Detect which cell encompasses the target text, then output its [x, y] center coordinate. 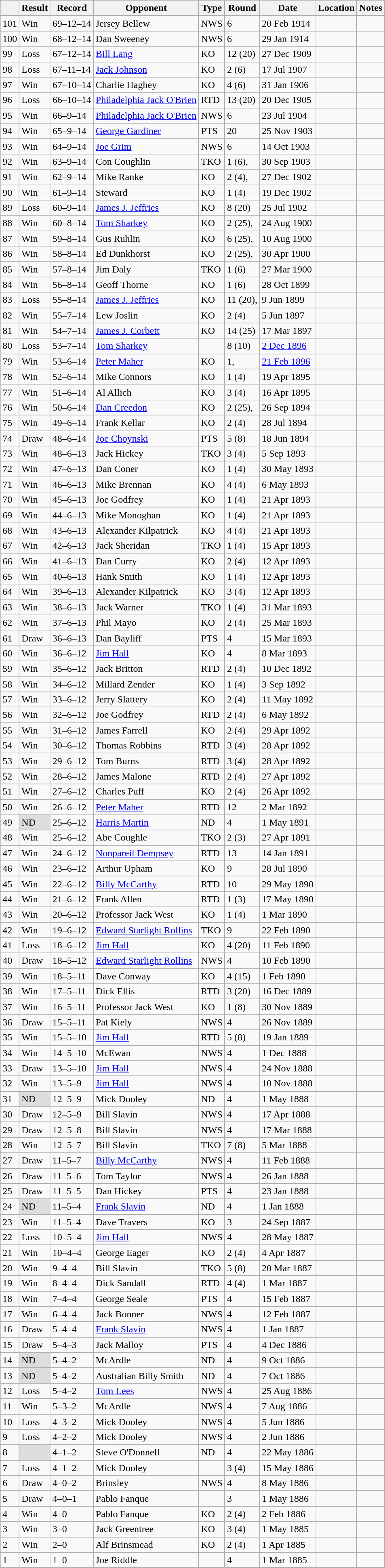
Jersey Bellew [146, 23]
Dave Travers [146, 1222]
36 [10, 1022]
17 Jul 1907 [288, 69]
12 Feb 1887 [288, 1314]
Phil Mayo [146, 623]
1 (6), [242, 161]
11–5–5 [72, 1191]
53–7–14 [72, 346]
29–6–12 [72, 761]
38 [10, 992]
5–4–3 [72, 1345]
98 [10, 69]
68 [10, 530]
54–7–14 [72, 331]
5 Jun 1897 [288, 315]
Frank Kellar [146, 423]
11 May 1892 [288, 700]
34–6–12 [72, 684]
6 (25), [242, 239]
1 May 1886 [288, 1499]
24 [10, 1207]
31 Jan 1906 [288, 85]
19 [10, 1283]
1 (8) [242, 1007]
81 [10, 331]
49–6–14 [72, 423]
80 [10, 346]
Nonpareil Dempsey [146, 853]
Tom Burns [146, 761]
Location [337, 8]
Notes [370, 8]
30 Nov 1889 [288, 1007]
22–6–12 [72, 884]
44–6–13 [72, 515]
25 Aug 1886 [288, 1391]
Dick Ellis [146, 992]
19 Jan 1889 [288, 1038]
48–6–13 [72, 454]
33 [10, 1068]
76 [10, 407]
14 Oct 1903 [288, 146]
34 [10, 1053]
5 [10, 1499]
44 [10, 899]
11 Feb 1888 [288, 1160]
40–6–13 [72, 576]
30 Sep 1903 [288, 161]
65 [10, 576]
27 Dec 1902 [288, 177]
Joe Riddle [146, 1560]
7–4–4 [72, 1299]
4–2–2 [72, 1437]
41 [10, 945]
Dan Curry [146, 561]
82 [10, 315]
27 Dec 1909 [288, 54]
67–12–14 [72, 54]
13–5–9 [72, 1084]
13 (20) [242, 100]
90 [10, 193]
Frank Allen [146, 899]
20 Mar 1887 [288, 1268]
10 Aug 1900 [288, 239]
5–3–2 [72, 1406]
15 Apr 1893 [288, 546]
12 (20) [242, 54]
42–6–13 [72, 546]
Jack Hickey [146, 454]
James Malone [146, 776]
Jack Warner [146, 607]
Con Coughlin [146, 161]
49 [10, 822]
18–6–12 [72, 945]
Dave Conway [146, 976]
66–10–14 [72, 100]
14 (25) [242, 331]
10–4–4 [72, 1253]
Type [212, 8]
11 (20), [242, 300]
14 [10, 1360]
Steve O'Donnell [146, 1453]
91 [10, 177]
25 [10, 1191]
28 Jul 1894 [288, 423]
4 (15) [242, 976]
17 Mar 1897 [288, 331]
19 Apr 1895 [288, 377]
24 Nov 1888 [288, 1068]
8 Mar 1893 [288, 653]
96 [10, 100]
3 Sep 1892 [288, 684]
Dick Sandall [146, 1283]
2 [10, 1545]
72 [10, 469]
50–6–14 [72, 407]
74 [10, 438]
60–9–14 [72, 208]
28 May 1887 [288, 1237]
Jack Malloy [146, 1345]
25 Nov 1903 [288, 131]
Tom Taylor [146, 1176]
27 Apr 1892 [288, 776]
4 Dec 1886 [288, 1345]
Jack Britton [146, 669]
George Gardiner [146, 131]
86 [10, 254]
Round [242, 8]
50 [10, 807]
10 Nov 1888 [288, 1084]
85 [10, 269]
Mike Ranke [146, 177]
29 Jan 1914 [288, 39]
18 [10, 1299]
57 [10, 700]
1 Jan 1887 [288, 1329]
14–5–10 [72, 1053]
93 [10, 146]
70 [10, 500]
77 [10, 392]
36–6–12 [72, 653]
Steward [146, 193]
Alf Brinsmead [146, 1545]
35 [10, 1038]
4–0 [72, 1514]
41–6–13 [72, 561]
1 Mar 1887 [288, 1283]
5 Jun 1886 [288, 1421]
1–0 [72, 1560]
97 [10, 85]
9 Oct 1886 [288, 1360]
16 Apr 1895 [288, 392]
23 Jan 1888 [288, 1191]
Joe Choynski [146, 438]
6 May 1892 [288, 715]
56–8–14 [72, 285]
7 [10, 1468]
28–6–12 [72, 776]
37 [10, 1007]
Jack Johnson [146, 69]
63 [10, 607]
6 May 1893 [288, 484]
28 [10, 1145]
57–8–14 [72, 269]
6–4–4 [72, 1314]
66–9–14 [72, 115]
79 [10, 361]
43 [10, 914]
32 [10, 1084]
31 Mar 1893 [288, 607]
Gus Ruhlin [146, 239]
Brinsley [146, 1483]
1 Mar 1885 [288, 1560]
25 Jul 1902 [288, 208]
47–6–13 [72, 469]
Dan Sweeney [146, 39]
Australian Billy Smith [146, 1375]
15 Mar 1893 [288, 638]
Record [72, 8]
Dan Bayliff [146, 638]
46 [10, 868]
11 Feb 1890 [288, 945]
29 [10, 1130]
Arthur Upham [146, 868]
45 [10, 884]
26 Sep 1894 [288, 407]
78 [10, 377]
16–5–11 [72, 1007]
2 Mar 1892 [288, 807]
Opponent [146, 8]
92 [10, 161]
4–0–2 [72, 1483]
24 Aug 1900 [288, 223]
48–6–14 [72, 438]
83 [10, 300]
Charlie Haghey [146, 85]
4 Apr 1887 [288, 1253]
3 (20) [242, 992]
7 Oct 1886 [288, 1375]
Charles Puff [146, 792]
George Eager [146, 1253]
Tom Lees [146, 1391]
84 [10, 285]
30 [10, 1114]
55–8–14 [72, 300]
31–6–12 [72, 730]
15–5–10 [72, 1038]
65–9–14 [72, 131]
8 (20) [242, 208]
1 Feb 1890 [288, 976]
67–10–14 [72, 85]
Mike Connors [146, 377]
1 Mar 1890 [288, 914]
23–6–12 [72, 868]
55 [10, 730]
10 Dec 1892 [288, 669]
39–6–13 [72, 592]
2–0 [72, 1545]
Bill Lang [146, 54]
17 Mar 1888 [288, 1130]
1 Apr 1885 [288, 1545]
99 [10, 54]
27 Mar 1900 [288, 269]
2 Jun 1886 [288, 1437]
63–9–14 [72, 161]
Al Allich [146, 392]
3–0 [72, 1529]
27–6–12 [72, 792]
51 [10, 792]
Thomas Robbins [146, 746]
15 May 1886 [288, 1468]
Pat Kiely [146, 1022]
9–4–4 [72, 1268]
16 [10, 1329]
64 [10, 592]
Mike Monoghan [146, 515]
Jim Daly [146, 269]
4–3–2 [72, 1421]
58 [10, 684]
James J. Corbett [146, 331]
66 [10, 561]
22 [10, 1237]
2 (6) [242, 69]
20–6–12 [72, 914]
53–6–14 [72, 361]
5–4–4 [72, 1329]
2 Dec 1896 [288, 346]
18–5–11 [72, 976]
7 (8) [242, 1145]
8–4–4 [72, 1283]
4–0–1 [72, 1499]
27 Apr 1891 [288, 838]
28 Jul 1890 [288, 868]
29 Apr 1892 [288, 730]
21–6–12 [72, 899]
2 (3) [242, 838]
26 Jan 1888 [288, 1176]
60 [10, 653]
9 Jun 1899 [288, 300]
33–6–12 [72, 700]
Dan Creedon [146, 407]
4 (20) [242, 945]
22 Feb 1890 [288, 930]
17 [10, 1314]
11 [10, 1406]
8 (10) [242, 346]
Joe Grim [146, 146]
53 [10, 761]
19–6–12 [72, 930]
62–9–14 [72, 177]
100 [10, 39]
56 [10, 715]
Mike Brennan [146, 484]
37–6–13 [72, 623]
20 Dec 1905 [288, 100]
55–7–14 [72, 315]
39 [10, 976]
19 Dec 1902 [288, 193]
28 Oct 1899 [288, 285]
12–5–7 [72, 1145]
75 [10, 423]
Lew Joslin [146, 315]
17 Apr 1888 [288, 1114]
94 [10, 131]
15–5–11 [72, 1022]
26 Nov 1889 [288, 1022]
Jack Sheridan [146, 546]
61 [10, 638]
30 May 1893 [288, 469]
21 [10, 1253]
52 [10, 776]
Jack Bonner [146, 1314]
48 [10, 838]
2 (4), [242, 177]
10 Feb 1890 [288, 961]
25 Mar 1893 [288, 623]
Dan Coner [146, 469]
46–6–13 [72, 484]
27 [10, 1160]
2 Feb 1886 [288, 1514]
60–8–14 [72, 223]
15 [10, 1345]
59–8–14 [72, 239]
11–5–6 [72, 1176]
40 [10, 961]
1 (3) [242, 899]
51–6–14 [72, 392]
George Seale [146, 1299]
89 [10, 208]
10–5–4 [72, 1237]
Abe Coughle [146, 838]
73 [10, 454]
30 Apr 1900 [288, 254]
Result [35, 8]
26 [10, 1176]
Jack Greentree [146, 1529]
Hank Smith [146, 576]
88 [10, 223]
24–6–12 [72, 853]
8 [10, 1453]
4 (6) [242, 85]
68–12–14 [72, 39]
20 Feb 1914 [288, 23]
59 [10, 669]
1 Dec 1888 [288, 1053]
16 Dec 1889 [288, 992]
30–6–12 [72, 746]
1, [242, 361]
42 [10, 930]
14 Jan 1891 [288, 853]
36–6–13 [72, 638]
7 Aug 1886 [288, 1406]
McEwan [146, 1053]
54 [10, 746]
23 [10, 1222]
5 Mar 1888 [288, 1145]
22 May 1886 [288, 1453]
Ed Dunkhorst [146, 254]
1 May 1885 [288, 1529]
1 Jan 1888 [288, 1207]
Jerry Slattery [146, 700]
26–6–12 [72, 807]
Millard Zender [146, 684]
Date [288, 8]
24 Sep 1887 [288, 1222]
43–6–13 [72, 530]
101 [10, 23]
Geoff Thorne [146, 285]
18 Jun 1894 [288, 438]
21 Feb 1896 [288, 361]
35–6–12 [72, 669]
87 [10, 239]
32–6–12 [72, 715]
58–8–14 [72, 254]
31 [10, 1099]
47 [10, 853]
67–11–14 [72, 69]
15 Feb 1887 [288, 1299]
1 [10, 1560]
61–9–14 [72, 193]
26 Apr 1892 [288, 792]
23 Jul 1904 [288, 115]
8 May 1886 [288, 1483]
62 [10, 623]
11–5–7 [72, 1160]
Dan Hickey [146, 1191]
17–5–11 [72, 992]
1 May 1888 [288, 1099]
5 Sep 1893 [288, 454]
18–5–12 [72, 961]
71 [10, 484]
29 May 1890 [288, 884]
17 May 1890 [288, 899]
45–6–13 [72, 500]
1 May 1891 [288, 822]
95 [10, 115]
Harris Martin [146, 822]
64–9–14 [72, 146]
67 [10, 546]
69 [10, 515]
52–6–14 [72, 377]
69–12–14 [72, 23]
13–5–10 [72, 1068]
James Farrell [146, 730]
38–6–13 [72, 607]
12–5–8 [72, 1130]
